Provide the [x, y] coordinate of the cell's center where the given text is located.  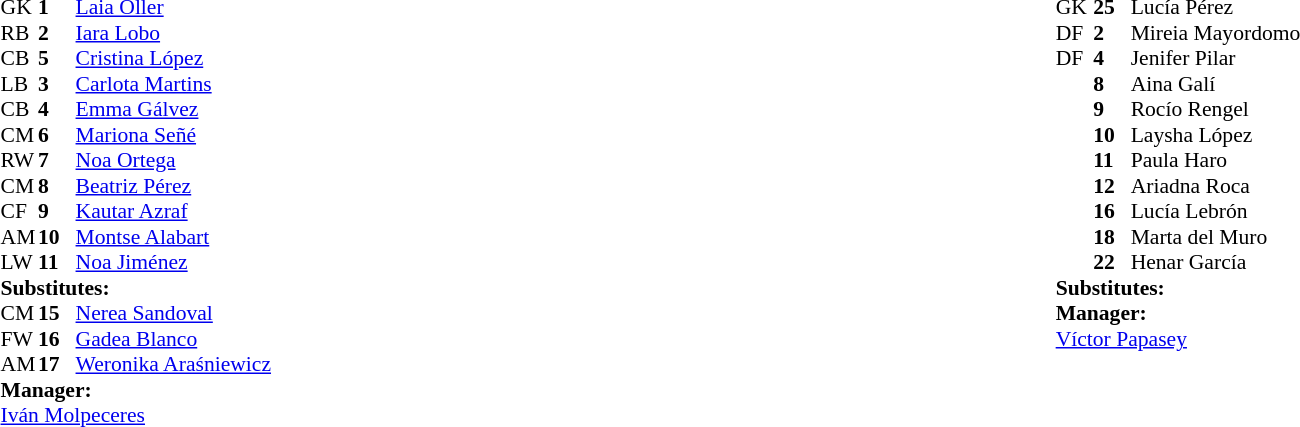
LB [20, 84]
17 [57, 365]
RB [20, 33]
Carlota Martins [174, 84]
15 [57, 313]
22 [1112, 263]
Kautar Azraf [174, 211]
3 [57, 84]
Weronika Araśniewicz [174, 365]
Mariona Señé [174, 135]
Montse Alabart [174, 237]
Emma Gálvez [174, 109]
Substitutes: [136, 288]
Iara Lobo [174, 33]
CF [20, 211]
Cristina López [174, 59]
RW [20, 161]
Gadea Blanco [174, 339]
LW [20, 263]
5 [57, 59]
12 [1112, 186]
FW [20, 339]
Manager: [136, 390]
18 [1112, 237]
Beatriz Pérez [174, 186]
Noa Ortega [174, 161]
Nerea Sandoval [174, 313]
Noa Jiménez [174, 263]
6 [57, 135]
7 [57, 161]
